Capture the cell that displays the provided text and extract its (x, y) central coordinate. 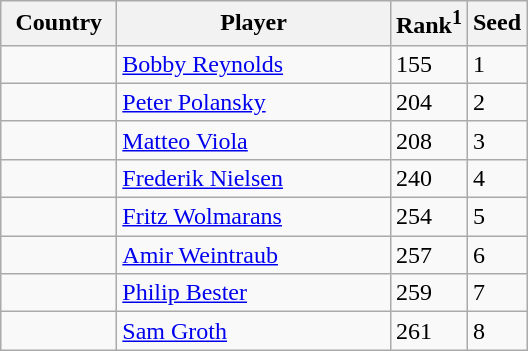
240 (428, 178)
259 (428, 293)
Fritz Wolmarans (254, 217)
155 (428, 64)
204 (428, 102)
Bobby Reynolds (254, 64)
Peter Polansky (254, 102)
Player (254, 24)
Amir Weintraub (254, 255)
257 (428, 255)
Sam Groth (254, 331)
Rank1 (428, 24)
Country (59, 24)
1 (496, 64)
254 (428, 217)
3 (496, 140)
Seed (496, 24)
261 (428, 331)
Philip Bester (254, 293)
5 (496, 217)
8 (496, 331)
Matteo Viola (254, 140)
7 (496, 293)
4 (496, 178)
Frederik Nielsen (254, 178)
6 (496, 255)
2 (496, 102)
208 (428, 140)
